Determine the (X, Y) coordinate at the center of the cell enclosing the given text.  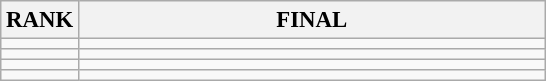
RANK (40, 20)
FINAL (312, 20)
